Determine the (X, Y) coordinate at the center of the cell enclosing the given text.  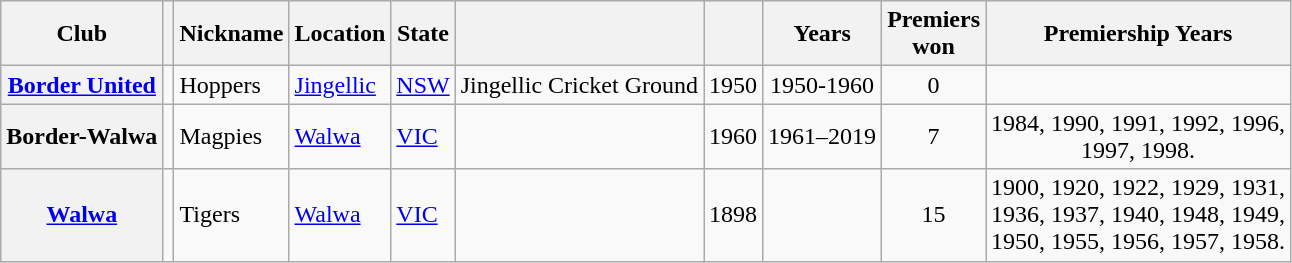
1984, 1990, 1991, 1992, 1996,1997, 1998. (1138, 136)
NSW (423, 85)
1960 (734, 136)
Club (82, 34)
Jingellic (340, 85)
Premiership Years (1138, 34)
1961–2019 (822, 136)
7 (934, 136)
Jingellic Cricket Ground (579, 85)
1950 (734, 85)
Location (340, 34)
0 (934, 85)
Tigers (232, 215)
Nickname (232, 34)
Premierswon (934, 34)
Border-Walwa (82, 136)
1950-1960 (822, 85)
Border United (82, 85)
State (423, 34)
15 (934, 215)
Years (822, 34)
Magpies (232, 136)
Hoppers (232, 85)
1898 (734, 215)
1900, 1920, 1922, 1929, 1931,1936, 1937, 1940, 1948, 1949,1950, 1955, 1956, 1957, 1958. (1138, 215)
